Locate the cell with the specified text and output its [x, y] center coordinate. 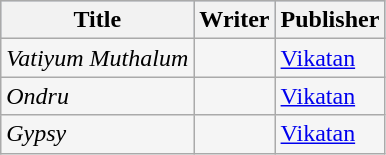
Ondru [98, 96]
Vatiyum Muthalum [98, 58]
Title [98, 20]
Writer [234, 20]
Gypsy [98, 134]
Publisher [330, 20]
